Pinpoint the cell where the given text exists, returning its [X, Y] midpoint coordinate. 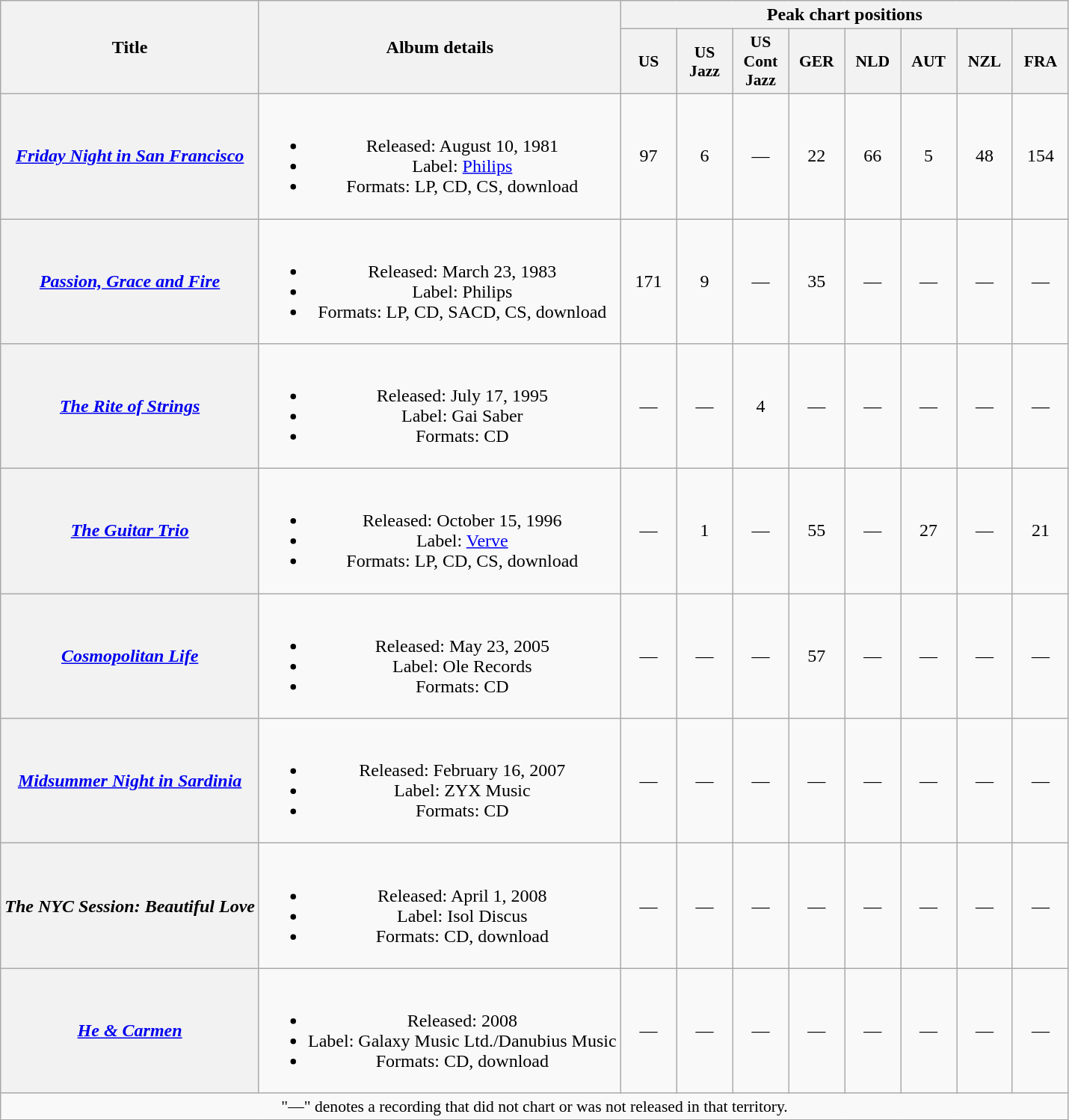
171 [649, 281]
21 [1041, 531]
US Jazz [704, 61]
GER [816, 61]
97 [649, 156]
22 [816, 156]
Peak chart positions [845, 15]
The Rite of Strings [130, 407]
Title [130, 48]
US [649, 61]
Album details [440, 48]
1 [704, 531]
FRA [1041, 61]
Midsummer Night in Sardinia [130, 781]
9 [704, 281]
154 [1041, 156]
55 [816, 531]
"—" denotes a recording that did not chart or was not released in that territory. [535, 1107]
AUT [928, 61]
US Cont Jazz [761, 61]
27 [928, 531]
Friday Night in San Francisco [130, 156]
Released: May 23, 2005Label: Ole RecordsFormats: CD [440, 656]
Released: February 16, 2007Label: ZYX MusicFormats: CD [440, 781]
The NYC Session: Beautiful Love [130, 906]
NLD [873, 61]
Released: 2008Label: Galaxy Music Ltd./Danubius MusicFormats: CD, download [440, 1030]
Released: August 10, 1981Label: PhilipsFormats: LP, CD, CS, download [440, 156]
Passion, Grace and Fire [130, 281]
48 [985, 156]
Cosmopolitan Life [130, 656]
Released: July 17, 1995Label: Gai SaberFormats: CD [440, 407]
57 [816, 656]
Released: March 23, 1983Label: PhilipsFormats: LP, CD, SACD, CS, download [440, 281]
6 [704, 156]
NZL [985, 61]
Released: April 1, 2008Label: Isol DiscusFormats: CD, download [440, 906]
66 [873, 156]
35 [816, 281]
The Guitar Trio [130, 531]
5 [928, 156]
4 [761, 407]
Released: October 15, 1996Label: VerveFormats: LP, CD, CS, download [440, 531]
He & Carmen [130, 1030]
